Detect which cell encompasses the target text, then output its [x, y] center coordinate. 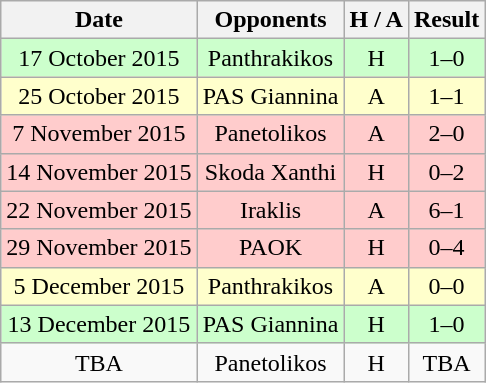
0–0 [446, 286]
13 December 2015 [99, 324]
Iraklis [270, 210]
H / A [376, 20]
14 November 2015 [99, 172]
1–1 [446, 96]
2–0 [446, 134]
17 October 2015 [99, 58]
Opponents [270, 20]
Date [99, 20]
22 November 2015 [99, 210]
0–4 [446, 248]
29 November 2015 [99, 248]
Result [446, 20]
6–1 [446, 210]
25 October 2015 [99, 96]
Skoda Xanthi [270, 172]
0–2 [446, 172]
PAOK [270, 248]
7 November 2015 [99, 134]
5 December 2015 [99, 286]
